Pinpoint the cell where the given text exists, returning its [x, y] midpoint coordinate. 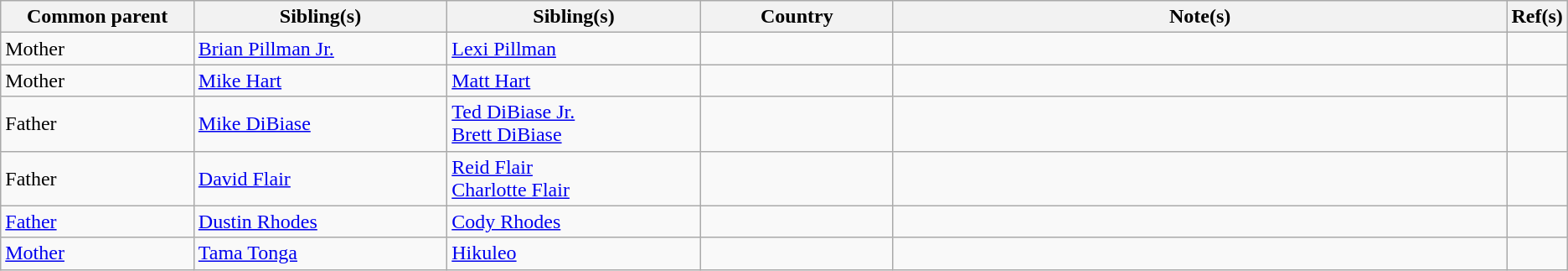
Mike DiBiase [320, 124]
Reid FlairCharlotte Flair [574, 178]
Hikuleo [574, 253]
Lexi Pillman [574, 49]
Country [797, 17]
Cody Rhodes [574, 221]
Ted DiBiase Jr.Brett DiBiase [574, 124]
Common parent [97, 17]
Note(s) [1199, 17]
Brian Pillman Jr. [320, 49]
Ref(s) [1537, 17]
David Flair [320, 178]
Dustin Rhodes [320, 221]
Tama Tonga [320, 253]
Mike Hart [320, 81]
Matt Hart [574, 81]
